Search for the cell housing the specified text and yield its [x, y] center coordinate. 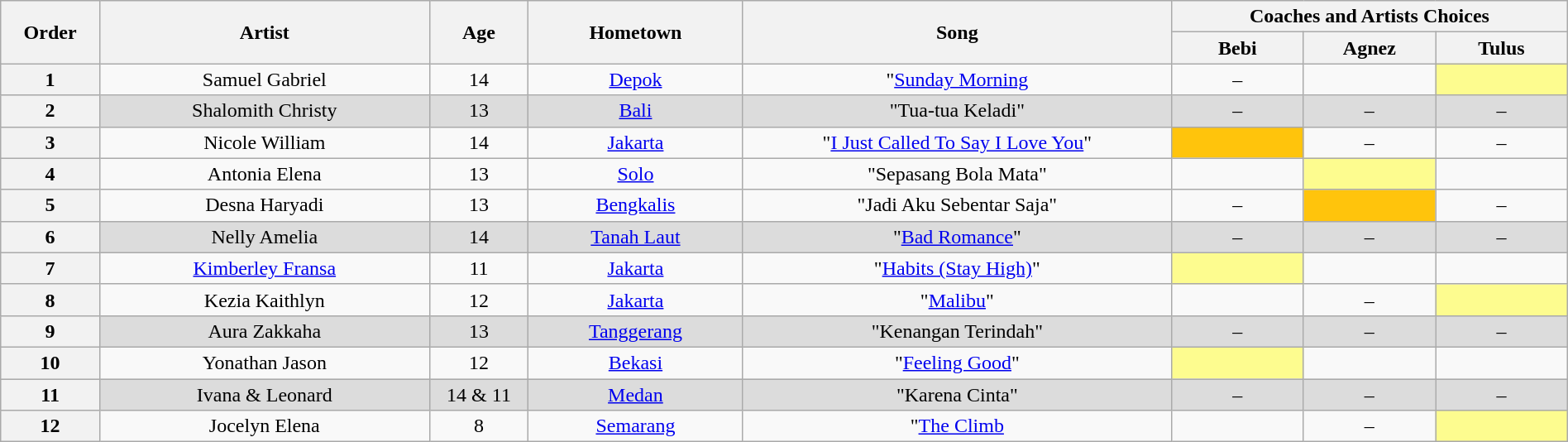
Yonathan Jason [265, 363]
"Sepasang Bola Mata" [958, 174]
Bebi [1238, 48]
Semarang [635, 426]
"I Just Called To Say I Love You" [958, 142]
Kezia Kaithlyn [265, 300]
Nicole William [265, 142]
Shalomith Christy [265, 111]
2 [50, 111]
Hometown [635, 32]
"Kenangan Terindah" [958, 331]
Tanah Laut [635, 237]
"Jadi Aku Sebentar Saja" [958, 205]
Coaches and Artists Choices [1370, 17]
"Feeling Good" [958, 363]
"Habits (Stay High)" [958, 268]
"Karena Cinta" [958, 395]
Kimberley Fransa [265, 268]
Solo [635, 174]
Tanggerang [635, 331]
Agnez [1370, 48]
3 [50, 142]
Age [479, 32]
"Sunday Morning [958, 79]
7 [50, 268]
Depok [635, 79]
Bali [635, 111]
10 [50, 363]
Bekasi [635, 363]
Order [50, 32]
6 [50, 237]
Antonia Elena [265, 174]
Bengkalis [635, 205]
Samuel Gabriel [265, 79]
"The Climb [958, 426]
1 [50, 79]
Medan [635, 395]
Ivana & Leonard [265, 395]
5 [50, 205]
"Tua-tua Keladi" [958, 111]
"Bad Romance" [958, 237]
14 & 11 [479, 395]
Nelly Amelia [265, 237]
Song [958, 32]
Jocelyn Elena [265, 426]
4 [50, 174]
"Malibu" [958, 300]
9 [50, 331]
Artist [265, 32]
Aura Zakkaha [265, 331]
Tulus [1502, 48]
Desna Haryadi [265, 205]
